Return (x, y) of the center of cell containing provided text 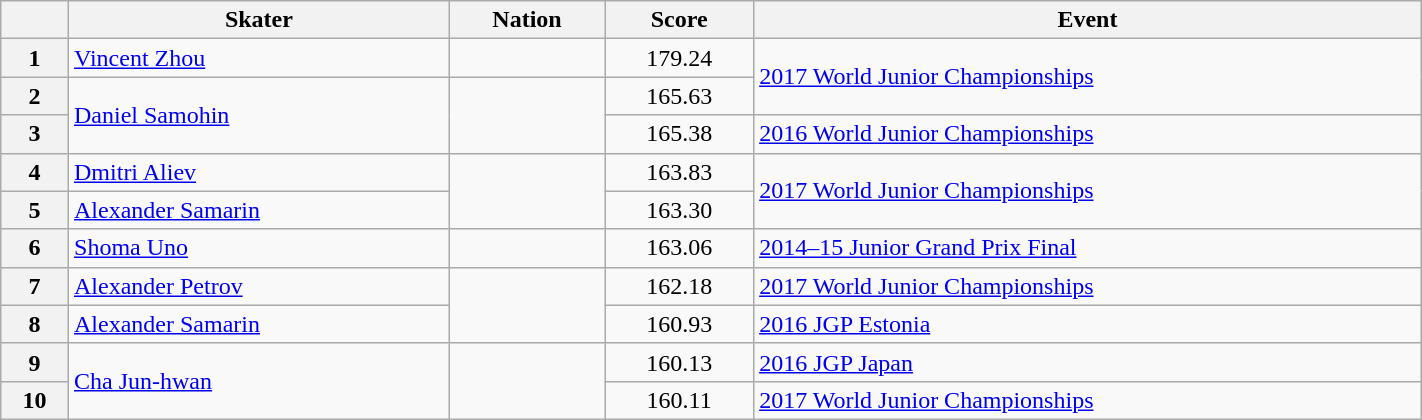
Event (1088, 20)
8 (35, 324)
Alexander Petrov (260, 286)
1 (35, 58)
163.83 (680, 172)
Score (680, 20)
3 (35, 134)
5 (35, 210)
2016 JGP Japan (1088, 362)
Daniel Samohin (260, 115)
2 (35, 96)
160.11 (680, 400)
Cha Jun-hwan (260, 381)
160.13 (680, 362)
162.18 (680, 286)
10 (35, 400)
179.24 (680, 58)
9 (35, 362)
2016 World Junior Championships (1088, 134)
163.06 (680, 248)
Vincent Zhou (260, 58)
2014–15 Junior Grand Prix Final (1088, 248)
165.38 (680, 134)
6 (35, 248)
Dmitri Aliev (260, 172)
Nation (526, 20)
160.93 (680, 324)
Skater (260, 20)
165.63 (680, 96)
7 (35, 286)
Shoma Uno (260, 248)
4 (35, 172)
2016 JGP Estonia (1088, 324)
163.30 (680, 210)
